Capture the cell that displays the provided text and extract its (X, Y) central coordinate. 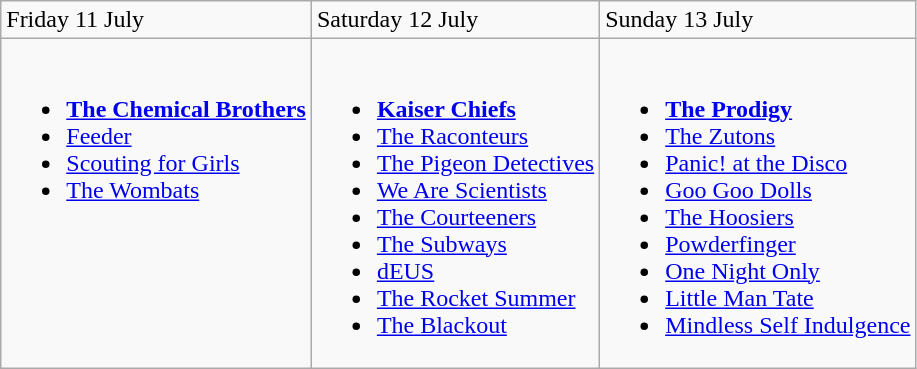
Friday 11 July (156, 20)
The Chemical BrothersFeederScouting for GirlsThe Wombats (156, 204)
Sunday 13 July (758, 20)
Kaiser ChiefsThe RaconteursThe Pigeon DetectivesWe Are ScientistsThe CourteenersThe SubwaysdEUSThe Rocket SummerThe Blackout (455, 204)
The ProdigyThe ZutonsPanic! at the DiscoGoo Goo DollsThe HoosiersPowderfingerOne Night OnlyLittle Man TateMindless Self Indulgence (758, 204)
Saturday 12 July (455, 20)
